Locate the cell with the specified text and output its (x, y) center coordinate. 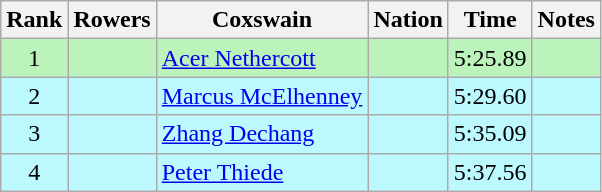
2 (34, 96)
5:35.09 (490, 134)
4 (34, 172)
5:25.89 (490, 58)
Marcus McElhenney (262, 96)
5:37.56 (490, 172)
Nation (408, 20)
Time (490, 20)
Coxswain (262, 20)
Rank (34, 20)
Rowers (112, 20)
1 (34, 58)
Peter Thiede (262, 172)
Zhang Dechang (262, 134)
Acer Nethercott (262, 58)
5:29.60 (490, 96)
Notes (566, 20)
3 (34, 134)
